Extract the (X, Y) coordinate from the center of the cell holding the provided text.  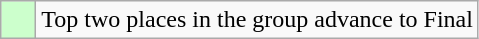
Top two places in the group advance to Final (258, 20)
